Output the [X, Y] coordinate of the center of the cell containing the given text.  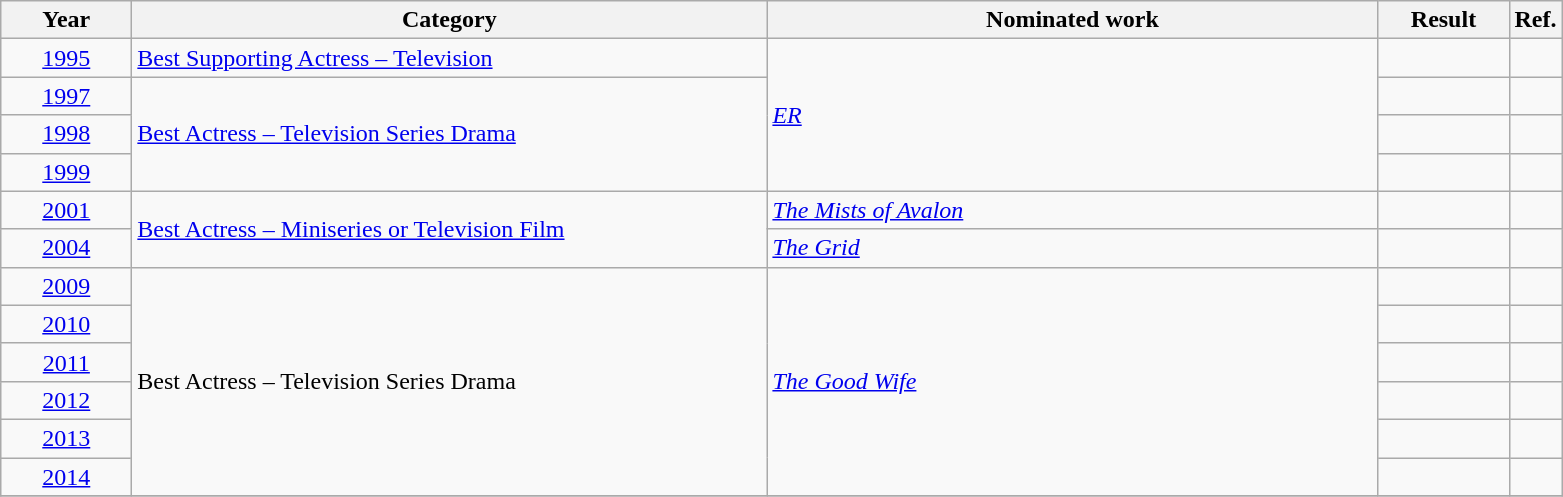
1999 [66, 172]
2011 [66, 362]
2012 [66, 400]
Best Actress – Miniseries or Television Film [450, 229]
Ref. [1536, 20]
2009 [66, 286]
ER [1072, 115]
Category [450, 20]
2004 [66, 248]
Year [66, 20]
Best Supporting Actress – Television [450, 58]
2010 [66, 324]
Nominated work [1072, 20]
1997 [66, 96]
1995 [66, 58]
1998 [66, 134]
The Mists of Avalon [1072, 210]
The Grid [1072, 248]
Result [1444, 20]
The Good Wife [1072, 381]
2013 [66, 438]
2001 [66, 210]
2014 [66, 477]
